Find where the given text appears and provide that cell's center as [x, y] coordinate. 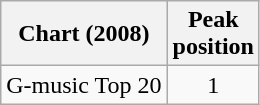
1 [213, 85]
Chart (2008) [84, 34]
Peakposition [213, 34]
G-music Top 20 [84, 85]
